Scan for the cell matching the given text and deliver its (X, Y) coordinate at center. 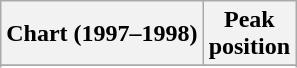
Peakposition (249, 34)
Chart (1997–1998) (102, 34)
